For the text-containing cell, return its midpoint in (x, y) coordinate format. 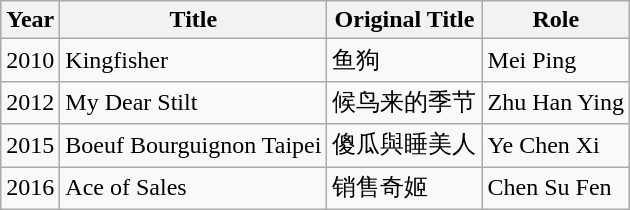
2016 (30, 188)
Ace of Sales (194, 188)
Zhu Han Ying (556, 102)
Kingfisher (194, 60)
Original Title (404, 20)
2015 (30, 146)
2010 (30, 60)
候鸟来的季节 (404, 102)
Ye Chen Xi (556, 146)
Mei Ping (556, 60)
Chen Su Fen (556, 188)
傻瓜與睡美人 (404, 146)
My Dear Stilt (194, 102)
2012 (30, 102)
Year (30, 20)
Role (556, 20)
销售奇姬 (404, 188)
鱼狗 (404, 60)
Title (194, 20)
Boeuf Bourguignon Taipei (194, 146)
